Extract the (x, y) coordinate from the center of the cell holding the provided text.  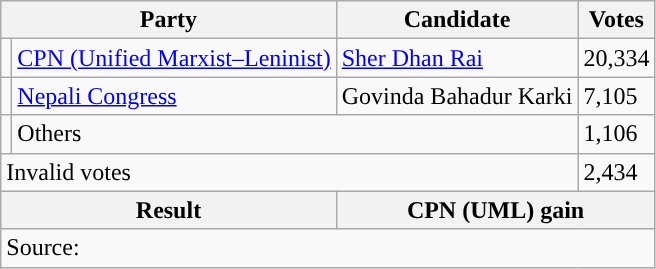
Nepali Congress (174, 96)
CPN (UML) gain (496, 210)
CPN (Unified Marxist–Leninist) (174, 58)
Govinda Bahadur Karki (457, 96)
7,105 (616, 96)
Invalid votes (290, 172)
Result (168, 210)
2,434 (616, 172)
20,334 (616, 58)
Party (168, 20)
1,106 (616, 134)
Others (295, 134)
Votes (616, 20)
Candidate (457, 20)
Source: (328, 248)
Sher Dhan Rai (457, 58)
